Return the (X, Y) coordinate for the center point of the cell that contains the specified text.  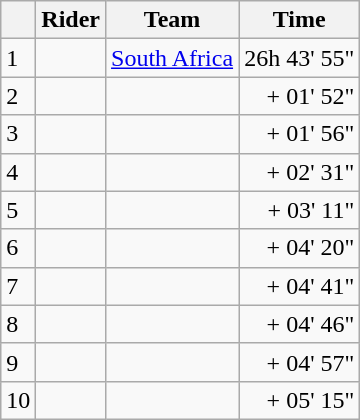
Team (172, 20)
+ 04' 57" (300, 362)
9 (18, 362)
26h 43' 55" (300, 58)
+ 02' 31" (300, 172)
+ 01' 56" (300, 134)
4 (18, 172)
+ 04' 20" (300, 248)
+ 03' 11" (300, 210)
2 (18, 96)
6 (18, 248)
Rider (71, 20)
+ 01' 52" (300, 96)
Time (300, 20)
+ 04' 41" (300, 286)
3 (18, 134)
1 (18, 58)
10 (18, 400)
+ 04' 46" (300, 324)
5 (18, 210)
South Africa (172, 58)
+ 05' 15" (300, 400)
7 (18, 286)
8 (18, 324)
